Return the [x, y] coordinate for the center point of the cell that contains the specified text.  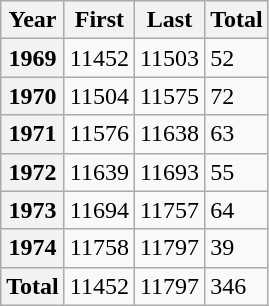
11638 [169, 134]
346 [237, 286]
11639 [99, 172]
First [99, 20]
1971 [33, 134]
52 [237, 58]
1970 [33, 96]
63 [237, 134]
11693 [169, 172]
11503 [169, 58]
39 [237, 248]
1969 [33, 58]
64 [237, 210]
55 [237, 172]
11576 [99, 134]
11504 [99, 96]
11575 [169, 96]
Year [33, 20]
1972 [33, 172]
1974 [33, 248]
Last [169, 20]
11757 [169, 210]
72 [237, 96]
11758 [99, 248]
11694 [99, 210]
1973 [33, 210]
